Return the (X, Y) coordinate for the center point of the cell that contains the specified text.  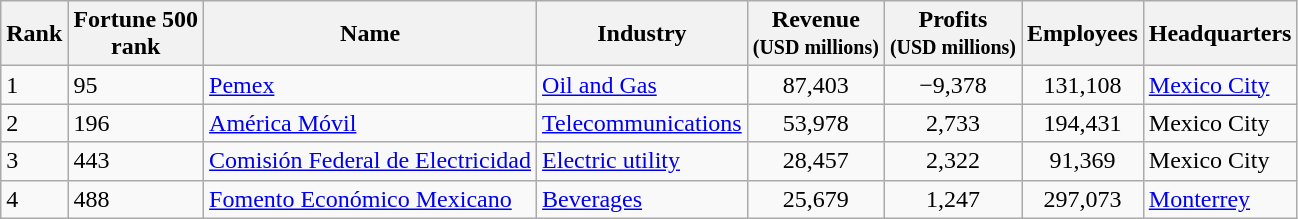
2 (34, 123)
194,431 (1083, 123)
91,369 (1083, 161)
28,457 (816, 161)
95 (136, 85)
Comisión Federal de Electricidad (370, 161)
443 (136, 161)
87,403 (816, 85)
Industry (642, 34)
196 (136, 123)
Revenue(USD millions) (816, 34)
Employees (1083, 34)
Telecommunications (642, 123)
Electric utility (642, 161)
2,733 (952, 123)
Name (370, 34)
Profits(USD millions) (952, 34)
Fortune 500rank (136, 34)
1,247 (952, 199)
Pemex (370, 85)
América Móvil (370, 123)
131,108 (1083, 85)
3 (34, 161)
Beverages (642, 199)
Headquarters (1220, 34)
−9,378 (952, 85)
1 (34, 85)
Rank (34, 34)
Monterrey (1220, 199)
2,322 (952, 161)
Fomento Económico Mexicano (370, 199)
53,978 (816, 123)
Oil and Gas (642, 85)
488 (136, 199)
4 (34, 199)
297,073 (1083, 199)
25,679 (816, 199)
